Locate the cell with the specified text and output its (X, Y) center coordinate. 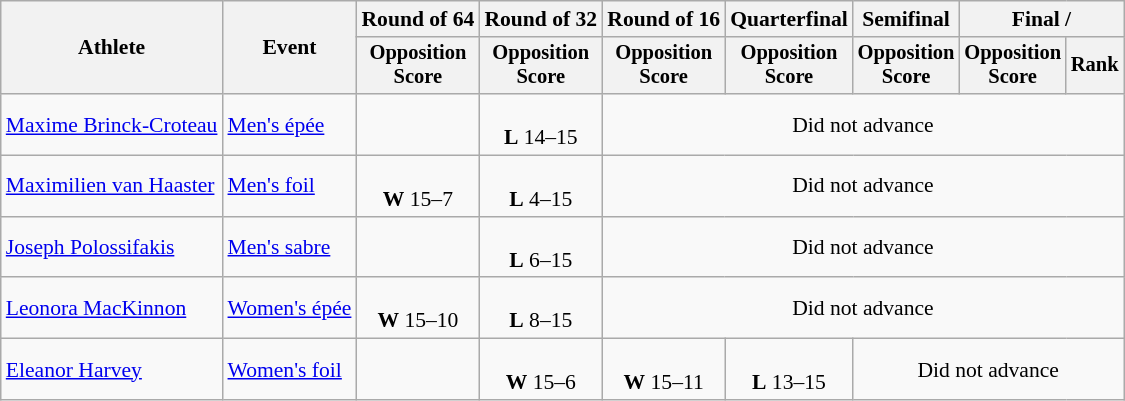
Maxime Brinck-Croteau (112, 124)
Athlete (112, 48)
Maximilien van Haaster (112, 186)
Quarterfinal (789, 19)
L 13–15 (789, 370)
Round of 16 (664, 19)
L 14–15 (540, 124)
Event (289, 48)
Joseph Polossifakis (112, 248)
Rank (1095, 66)
Men's épée (289, 124)
W 15–7 (418, 186)
Round of 32 (540, 19)
L 8–15 (540, 308)
W 15–6 (540, 370)
Final / (1041, 19)
Men's foil (289, 186)
Round of 64 (418, 19)
L 6–15 (540, 248)
Women's foil (289, 370)
Leonora MacKinnon (112, 308)
Eleanor Harvey (112, 370)
Semifinal (906, 19)
W 15–11 (664, 370)
Men's sabre (289, 248)
Women's épée (289, 308)
L 4–15 (540, 186)
W 15–10 (418, 308)
